Determine the (X, Y) coordinate at the center of the cell enclosing the given text.  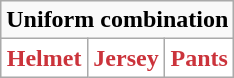
Pants (200, 58)
Jersey (126, 58)
Uniform combination (118, 20)
Helmet (44, 58)
